Extract the (X, Y) coordinate from the center of the cell holding the provided text.  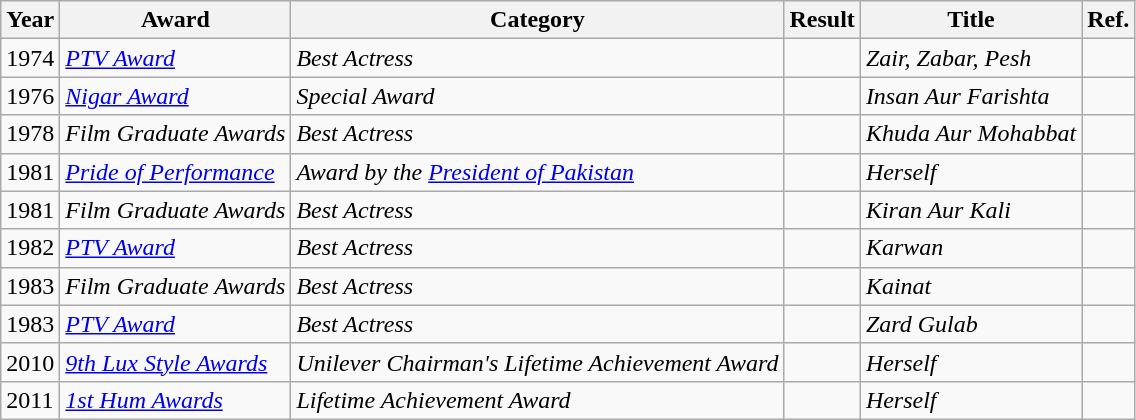
Zair, Zabar, Pesh (970, 58)
1978 (30, 134)
Award by the President of Pakistan (538, 172)
1st Hum Awards (176, 400)
Result (822, 20)
Year (30, 20)
Award (176, 20)
Special Award (538, 96)
Unilever Chairman's Lifetime Achievement Award (538, 362)
Title (970, 20)
Zard Gulab (970, 324)
Lifetime Achievement Award (538, 400)
Kiran Aur Kali (970, 210)
2010 (30, 362)
2011 (30, 400)
1974 (30, 58)
Pride of Performance (176, 172)
Category (538, 20)
9th Lux Style Awards (176, 362)
Ref. (1108, 20)
Nigar Award (176, 96)
1982 (30, 248)
Karwan (970, 248)
Khuda Aur Mohabbat (970, 134)
Kainat (970, 286)
Insan Aur Farishta (970, 96)
1976 (30, 96)
